Search for the cell housing the specified text and yield its (x, y) center coordinate. 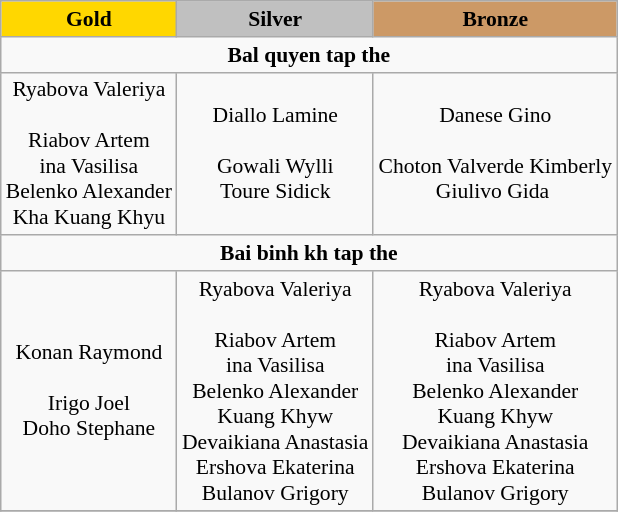
Bai binh kh tap the (309, 254)
Ryabova Valeriya Riabov Artem ina Vasilisa Belenko Alexander Kha Kuang Khyu (89, 154)
Gold (89, 19)
Konan Raymond Irigo Joel Doho Stephane (89, 391)
Silver (276, 19)
Bronze (495, 19)
Diallo Lamine Gowali Wylli Toure Sidick (276, 154)
Bal quyen tap the (309, 55)
Danese Gino Choton Valverde Kimberly Giulivo Gida (495, 154)
